Provide the (x, y) coordinate of the cell's center where the given text is located.  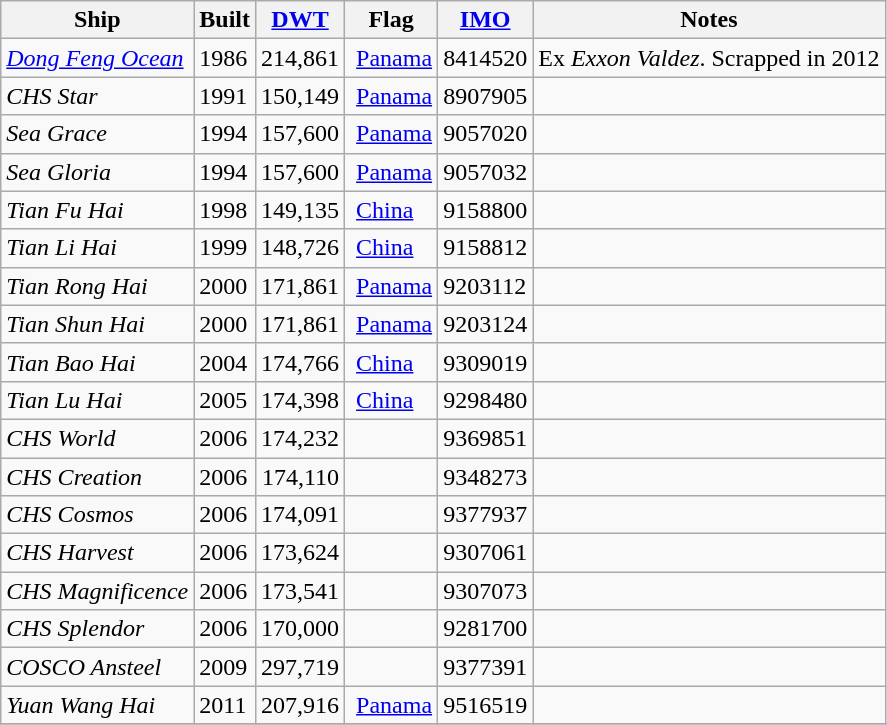
9377391 (486, 667)
9203124 (486, 324)
CHS World (98, 438)
173,624 (300, 553)
9516519 (486, 705)
1991 (225, 96)
Yuan Wang Hai (98, 705)
174,110 (300, 477)
173,541 (300, 591)
2009 (225, 667)
1999 (225, 248)
1998 (225, 210)
9307061 (486, 553)
DWT (300, 20)
170,000 (300, 629)
CHS Splendor (98, 629)
9281700 (486, 629)
CHS Creation (98, 477)
174,766 (300, 362)
2004 (225, 362)
Sea Gloria (98, 172)
174,398 (300, 400)
Tian Shun Hai (98, 324)
9298480 (486, 400)
297,719 (300, 667)
8907905 (486, 96)
Sea Grace (98, 134)
9309019 (486, 362)
174,232 (300, 438)
CHS Star (98, 96)
CHS Cosmos (98, 515)
9307073 (486, 591)
Flag (392, 20)
Tian Lu Hai (98, 400)
9057032 (486, 172)
Tian Rong Hai (98, 286)
9057020 (486, 134)
207,916 (300, 705)
IMO (486, 20)
2011 (225, 705)
Ship (98, 20)
Tian Fu Hai (98, 210)
COSCO Ansteel (98, 667)
Notes (709, 20)
8414520 (486, 58)
Tian Li Hai (98, 248)
9158800 (486, 210)
9369851 (486, 438)
Ex Exxon Valdez. Scrapped in 2012 (709, 58)
CHS Magnificence (98, 591)
1986 (225, 58)
2005 (225, 400)
Built (225, 20)
150,149 (300, 96)
148,726 (300, 248)
9348273 (486, 477)
214,861 (300, 58)
CHS Harvest (98, 553)
Tian Bao Hai (98, 362)
9158812 (486, 248)
Dong Feng Ocean (98, 58)
9203112 (486, 286)
9377937 (486, 515)
174,091 (300, 515)
149,135 (300, 210)
